Provide the (x, y) coordinate of the cell's center where the given text is located.  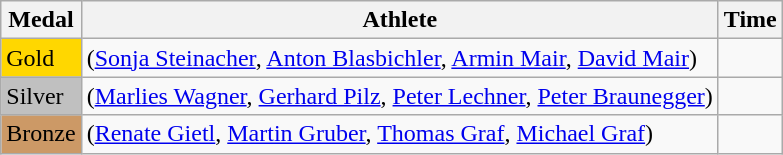
Athlete (400, 20)
(Marlies Wagner, Gerhard Pilz, Peter Lechner, Peter Braunegger) (400, 96)
(Renate Gietl, Martin Gruber, Thomas Graf, Michael Graf) (400, 134)
Bronze (41, 134)
Silver (41, 96)
Time (750, 20)
Gold (41, 58)
Medal (41, 20)
(Sonja Steinacher, Anton Blasbichler, Armin Mair, David Mair) (400, 58)
